Output the (x, y) coordinate of the center of the cell containing the given text.  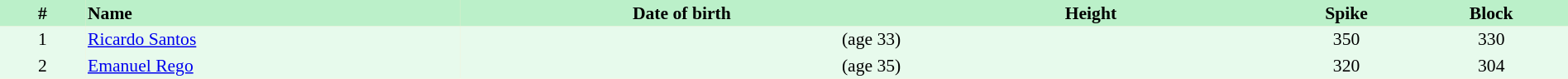
# (43, 13)
1 (43, 40)
Spike (1346, 13)
Ricardo Santos (273, 40)
Block (1491, 13)
304 (1491, 66)
Name (273, 13)
Emanuel Rego (273, 66)
2 (43, 66)
330 (1491, 40)
Height (1090, 13)
(age 33) (681, 40)
350 (1346, 40)
320 (1346, 66)
Date of birth (681, 13)
(age 35) (681, 66)
